Detect which cell encompasses the target text, then output its (x, y) center coordinate. 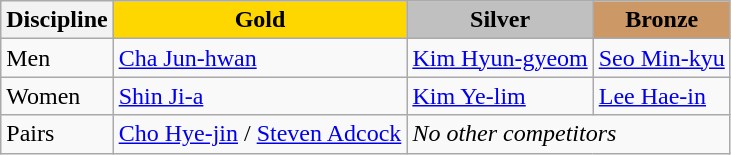
Lee Hae-in (662, 96)
Seo Min-kyu (662, 58)
Silver (500, 20)
Bronze (662, 20)
Kim Ye-lim (500, 96)
Gold (260, 20)
Cha Jun-hwan (260, 58)
Cho Hye-jin / Steven Adcock (260, 134)
No other competitors (568, 134)
Men (57, 58)
Shin Ji-a (260, 96)
Discipline (57, 20)
Women (57, 96)
Kim Hyun-gyeom (500, 58)
Pairs (57, 134)
